Capture the cell that displays the provided text and extract its (X, Y) central coordinate. 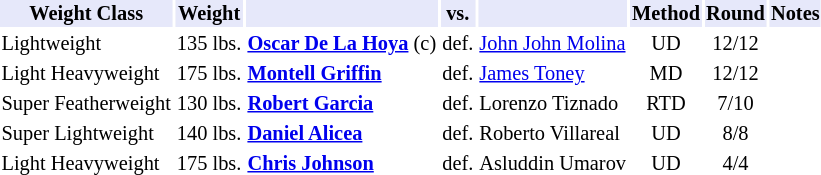
vs. (458, 14)
Montell Griffin (342, 74)
Super Featherweight (86, 104)
Lightweight (86, 44)
John John Molina (553, 44)
Weight (209, 14)
8/8 (736, 134)
7/10 (736, 104)
135 lbs. (209, 44)
Roberto Villareal (553, 134)
130 lbs. (209, 104)
Method (666, 14)
Oscar De La Hoya (c) (342, 44)
140 lbs. (209, 134)
Round (736, 14)
Daniel Alicea (342, 134)
Robert Garcia (342, 104)
James Toney (553, 74)
Lorenzo Tiznado (553, 104)
Weight Class (86, 14)
RTD (666, 104)
Super Lightweight (86, 134)
Light Heavyweight (86, 74)
MD (666, 74)
175 lbs. (209, 74)
Notes (795, 14)
